Capture the cell that displays the provided text and extract its [X, Y] central coordinate. 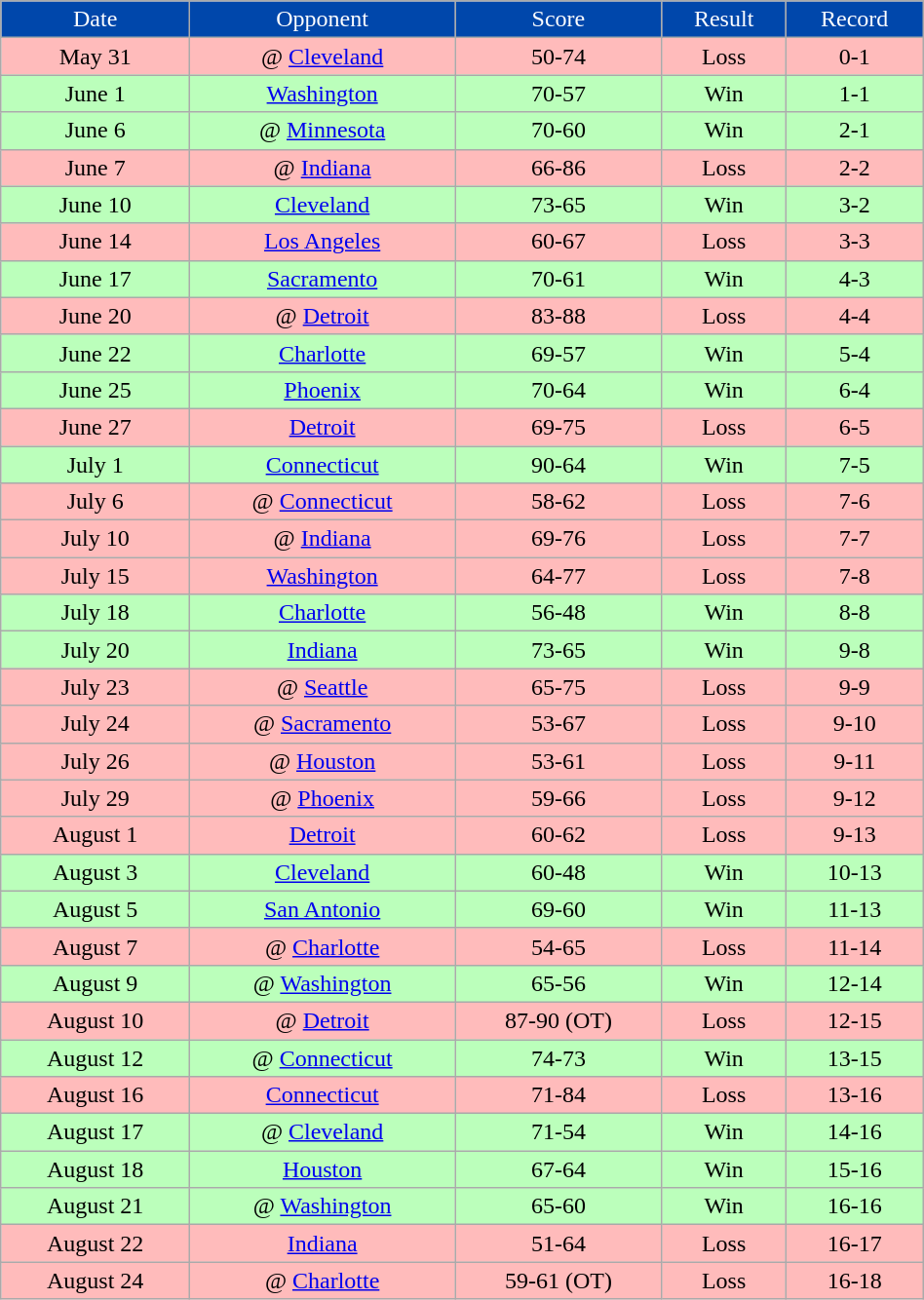
August 21 [96, 1206]
69-60 [558, 909]
14-16 [854, 1132]
June 14 [96, 242]
9-10 [854, 724]
16-16 [854, 1206]
San Antonio [323, 909]
69-57 [558, 353]
9-13 [854, 835]
71-54 [558, 1132]
June 25 [96, 390]
56-48 [558, 613]
July 1 [96, 465]
August 18 [96, 1169]
87-90 (OT) [558, 1020]
August 9 [96, 983]
1-1 [854, 94]
0-1 [854, 57]
August 16 [96, 1095]
August 24 [96, 1281]
10-13 [854, 872]
August 5 [96, 909]
August 1 [96, 835]
3-2 [854, 205]
12-14 [854, 983]
7-6 [854, 502]
@ Minnesota [323, 131]
60-67 [558, 242]
9-12 [854, 798]
2-2 [854, 168]
June 22 [96, 353]
12-15 [854, 1020]
53-61 [558, 761]
51-64 [558, 1243]
Opponent [323, 19]
@ Phoenix [323, 798]
Sacramento [323, 279]
June 6 [96, 131]
July 18 [96, 613]
13-15 [854, 1057]
@ Houston [323, 761]
70-60 [558, 131]
July 15 [96, 576]
7-5 [854, 465]
8-8 [854, 613]
July 24 [96, 724]
69-76 [558, 539]
71-84 [558, 1095]
August 22 [96, 1243]
64-77 [558, 576]
August 12 [96, 1057]
60-48 [558, 872]
50-74 [558, 57]
4-4 [854, 316]
Phoenix [323, 390]
July 20 [96, 650]
13-16 [854, 1095]
70-57 [558, 94]
August 7 [96, 946]
16-17 [854, 1243]
83-88 [558, 316]
Date [96, 19]
7-8 [854, 576]
53-67 [558, 724]
54-65 [558, 946]
June 17 [96, 279]
9-9 [854, 687]
69-75 [558, 427]
65-60 [558, 1206]
June 20 [96, 316]
66-86 [558, 168]
June 27 [96, 427]
@ Sacramento [323, 724]
70-61 [558, 279]
Houston [323, 1169]
July 29 [96, 798]
90-64 [558, 465]
3-3 [854, 242]
June 7 [96, 168]
May 31 [96, 57]
11-13 [854, 909]
60-62 [558, 835]
August 3 [96, 872]
15-16 [854, 1169]
9-11 [854, 761]
July 23 [96, 687]
2-1 [854, 131]
59-66 [558, 798]
June 1 [96, 94]
59-61 (OT) [558, 1281]
July 26 [96, 761]
6-4 [854, 390]
7-7 [854, 539]
@ Seattle [323, 687]
6-5 [854, 427]
70-64 [558, 390]
August 17 [96, 1132]
65-75 [558, 687]
9-8 [854, 650]
Score [558, 19]
Los Angeles [323, 242]
11-14 [854, 946]
July 10 [96, 539]
16-18 [854, 1281]
58-62 [558, 502]
Record [854, 19]
5-4 [854, 353]
65-56 [558, 983]
67-64 [558, 1169]
4-3 [854, 279]
74-73 [558, 1057]
Result [723, 19]
July 6 [96, 502]
August 10 [96, 1020]
June 10 [96, 205]
